Locate the cell with the specified text and output its (X, Y) center coordinate. 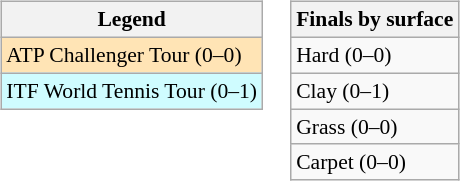
ITF World Tennis Tour (0–1) (132, 91)
Hard (0–0) (374, 55)
Grass (0–0) (374, 127)
Carpet (0–0) (374, 162)
Finals by surface (374, 20)
ATP Challenger Tour (0–0) (132, 55)
Legend (132, 20)
Clay (0–1) (374, 91)
